For the text-containing cell, return its midpoint in (x, y) coordinate format. 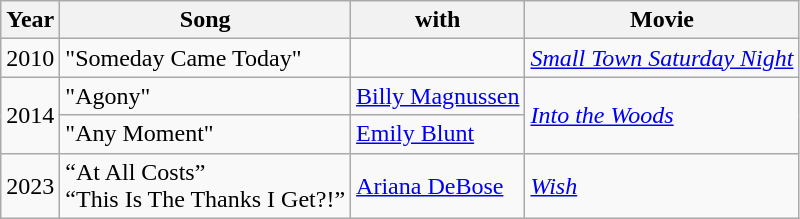
Emily Blunt (438, 134)
Wish (662, 186)
Small Town Saturday Night (662, 58)
"Someday Came Today" (206, 58)
Ariana DeBose (438, 186)
2010 (30, 58)
"Agony" (206, 96)
2023 (30, 186)
with (438, 20)
2014 (30, 115)
“At All Costs”“This Is The Thanks I Get?!” (206, 186)
Year (30, 20)
Movie (662, 20)
Song (206, 20)
Billy Magnussen (438, 96)
Into the Woods (662, 115)
"Any Moment" (206, 134)
